For the text-containing cell, return its midpoint in (X, Y) coordinate format. 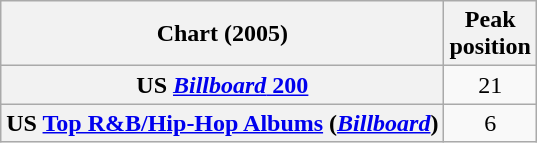
Chart (2005) (222, 34)
21 (490, 85)
US Top R&B/Hip-Hop Albums (Billboard) (222, 123)
Peakposition (490, 34)
US Billboard 200 (222, 85)
6 (490, 123)
